Capture the cell that displays the provided text and extract its [X, Y] central coordinate. 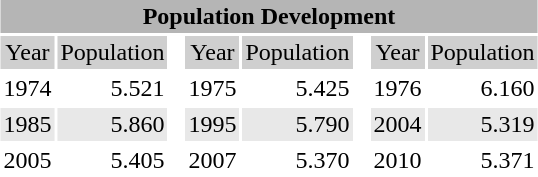
1995 [212, 124]
5.790 [297, 124]
2010 [398, 160]
1976 [398, 88]
1985 [27, 124]
Population Development [268, 16]
5.370 [297, 160]
1975 [212, 88]
5.425 [297, 88]
5.521 [112, 88]
5.371 [483, 160]
5.860 [112, 124]
1974 [27, 88]
2005 [27, 160]
6.160 [483, 88]
2004 [398, 124]
5.319 [483, 124]
2007 [212, 160]
5.405 [112, 160]
